Search for the cell housing the specified text and yield its (X, Y) center coordinate. 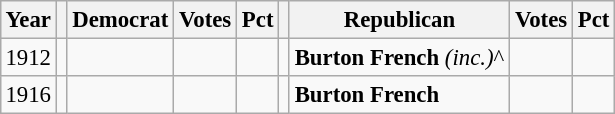
1916 (28, 95)
Year (28, 20)
1912 (28, 57)
Republican (399, 20)
Burton French (inc.)^ (399, 57)
Democrat (120, 20)
Burton French (399, 95)
